Provide the [x, y] coordinate of the cell's center where the given text is located.  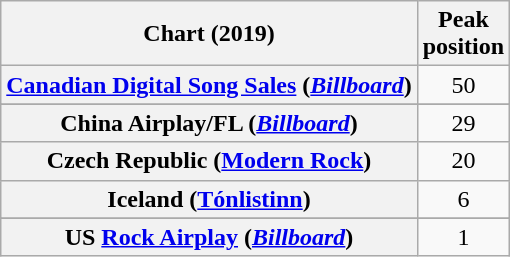
Chart (2019) [209, 34]
Iceland (Tónlistinn) [209, 199]
Peakposition [463, 34]
20 [463, 161]
Czech Republic (Modern Rock) [209, 161]
Canadian Digital Song Sales (Billboard) [209, 85]
6 [463, 199]
China Airplay/FL (Billboard) [209, 123]
US Rock Airplay (Billboard) [209, 237]
1 [463, 237]
29 [463, 123]
50 [463, 85]
